Locate the cell with the specified text and output its [x, y] center coordinate. 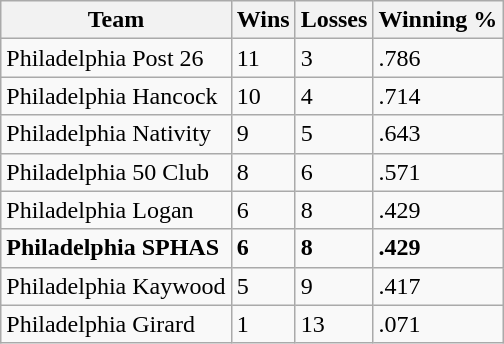
Philadelphia Post 26 [116, 58]
Team [116, 20]
Philadelphia Hancock [116, 96]
.643 [438, 134]
10 [263, 96]
Philadelphia SPHAS [116, 248]
3 [334, 58]
Losses [334, 20]
Winning % [438, 20]
11 [263, 58]
Wins [263, 20]
Philadelphia Girard [116, 324]
Philadelphia Nativity [116, 134]
Philadelphia Logan [116, 210]
.571 [438, 172]
.786 [438, 58]
4 [334, 96]
1 [263, 324]
13 [334, 324]
.417 [438, 286]
.071 [438, 324]
Philadelphia 50 Club [116, 172]
.714 [438, 96]
Philadelphia Kaywood [116, 286]
